Locate the cell with the specified text and output its [X, Y] center coordinate. 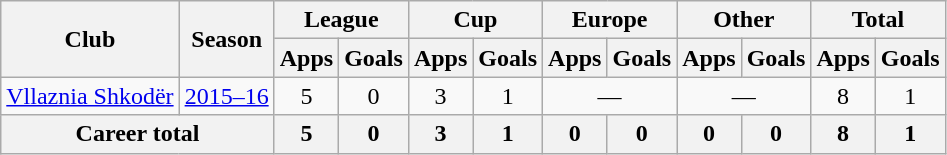
Vllaznia Shkodër [90, 96]
League [341, 20]
Total [878, 20]
2015–16 [226, 96]
Career total [138, 134]
Cup [475, 20]
Season [226, 39]
Other [744, 20]
Club [90, 39]
Europe [610, 20]
